Provide the [X, Y] coordinate of the cell's center where the given text is located.  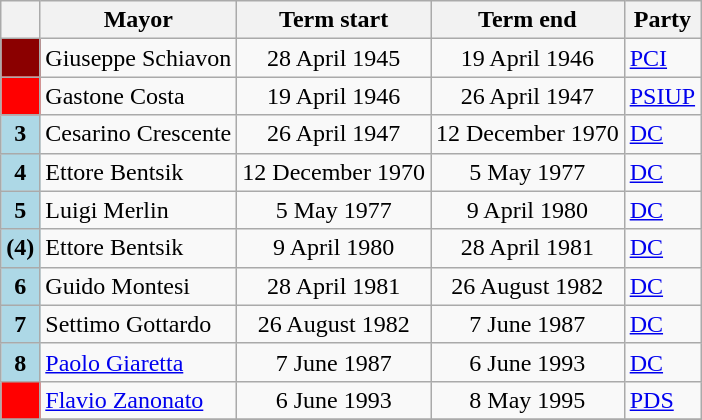
6 [20, 286]
7 [20, 324]
(4) [20, 248]
Paolo Giaretta [138, 362]
8 May 1995 [527, 400]
5 [20, 210]
PSIUP [662, 96]
Party [662, 20]
PDS [662, 400]
Flavio Zanonato [138, 400]
PCI [662, 58]
Cesarino Crescente [138, 134]
Guido Montesi [138, 286]
Gastone Costa [138, 96]
Settimo Gottardo [138, 324]
Luigi Merlin [138, 210]
28 April 1945 [334, 58]
Giuseppe Schiavon [138, 58]
3 [20, 134]
Mayor [138, 20]
8 [20, 362]
4 [20, 172]
Term end [527, 20]
Term start [334, 20]
